Scan for the cell matching the given text and deliver its (x, y) coordinate at center. 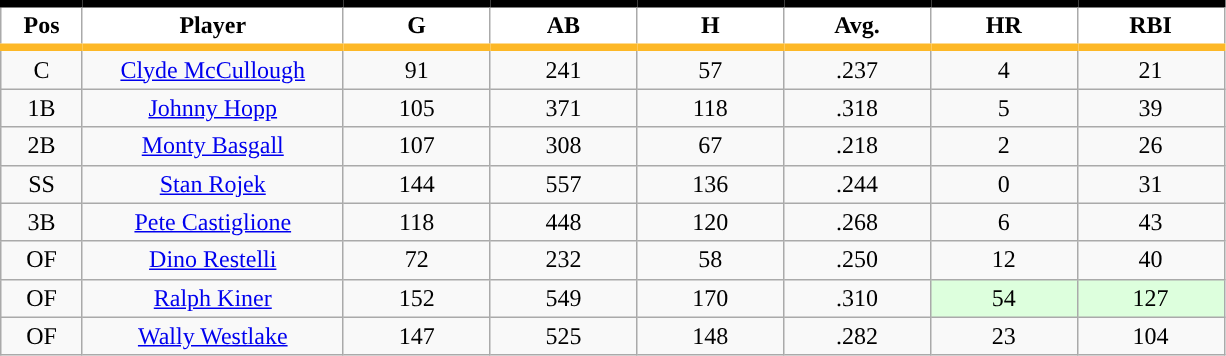
107 (416, 146)
Johnny Hopp (212, 108)
.250 (858, 260)
2 (1004, 146)
AB (564, 26)
26 (1150, 146)
Pete Castiglione (212, 222)
136 (710, 184)
RBI (1150, 26)
120 (710, 222)
Ralph Kiner (212, 298)
G (416, 26)
525 (564, 336)
5 (1004, 108)
72 (416, 260)
57 (710, 68)
40 (1150, 260)
.237 (858, 68)
4 (1004, 68)
105 (416, 108)
.218 (858, 146)
.268 (858, 222)
147 (416, 336)
21 (1150, 68)
170 (710, 298)
.310 (858, 298)
.282 (858, 336)
127 (1150, 298)
31 (1150, 184)
549 (564, 298)
Wally Westlake (212, 336)
1B (42, 108)
.318 (858, 108)
241 (564, 68)
23 (1004, 336)
HR (1004, 26)
3B (42, 222)
Player (212, 26)
6 (1004, 222)
2B (42, 146)
148 (710, 336)
43 (1150, 222)
54 (1004, 298)
C (42, 68)
144 (416, 184)
Monty Basgall (212, 146)
557 (564, 184)
91 (416, 68)
232 (564, 260)
12 (1004, 260)
58 (710, 260)
Stan Rojek (212, 184)
448 (564, 222)
Avg. (858, 26)
104 (1150, 336)
371 (564, 108)
39 (1150, 108)
SS (42, 184)
0 (1004, 184)
H (710, 26)
67 (710, 146)
308 (564, 146)
.244 (858, 184)
Pos (42, 26)
Clyde McCullough (212, 68)
Dino Restelli (212, 260)
152 (416, 298)
